Locate the cell with the specified text and output its (X, Y) center coordinate. 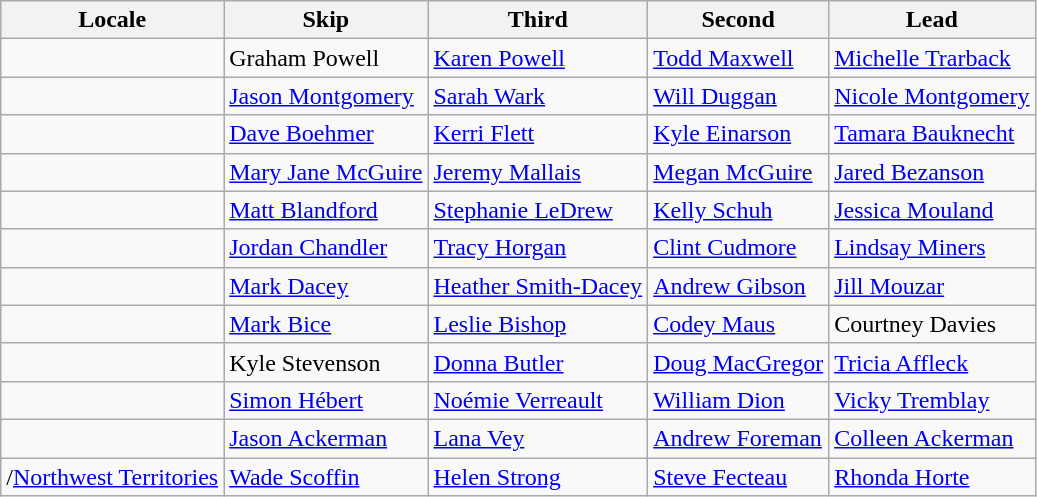
Second (738, 20)
Tricia Affleck (932, 362)
Lindsay Miners (932, 248)
Jordan Chandler (326, 248)
Wade Scoffin (326, 477)
Skip (326, 20)
/Northwest Territories (112, 477)
Graham Powell (326, 58)
Colleen Ackerman (932, 438)
William Dion (738, 400)
Donna Butler (538, 362)
Jared Bezanson (932, 172)
Jason Ackerman (326, 438)
Helen Strong (538, 477)
Stephanie LeDrew (538, 210)
Michelle Trarback (932, 58)
Jill Mouzar (932, 286)
Simon Hébert (326, 400)
Mark Dacey (326, 286)
Will Duggan (738, 96)
Doug MacGregor (738, 362)
Lead (932, 20)
Third (538, 20)
Noémie Verreault (538, 400)
Leslie Bishop (538, 324)
Locale (112, 20)
Tracy Horgan (538, 248)
Jeremy Mallais (538, 172)
Courtney Davies (932, 324)
Kerri Flett (538, 134)
Jason Montgomery (326, 96)
Andrew Gibson (738, 286)
Jessica Mouland (932, 210)
Sarah Wark (538, 96)
Codey Maus (738, 324)
Matt Blandford (326, 210)
Karen Powell (538, 58)
Kelly Schuh (738, 210)
Steve Fecteau (738, 477)
Mark Bice (326, 324)
Vicky Tremblay (932, 400)
Dave Boehmer (326, 134)
Tamara Bauknecht (932, 134)
Kyle Einarson (738, 134)
Kyle Stevenson (326, 362)
Nicole Montgomery (932, 96)
Andrew Foreman (738, 438)
Megan McGuire (738, 172)
Todd Maxwell (738, 58)
Lana Vey (538, 438)
Rhonda Horte (932, 477)
Mary Jane McGuire (326, 172)
Heather Smith-Dacey (538, 286)
Clint Cudmore (738, 248)
